Detect which cell encompasses the target text, then output its (x, y) center coordinate. 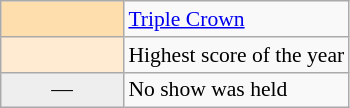
Highest score of the year (236, 55)
Triple Crown (236, 19)
No show was held (236, 90)
— (62, 90)
